Search for the cell housing the specified text and yield its (x, y) center coordinate. 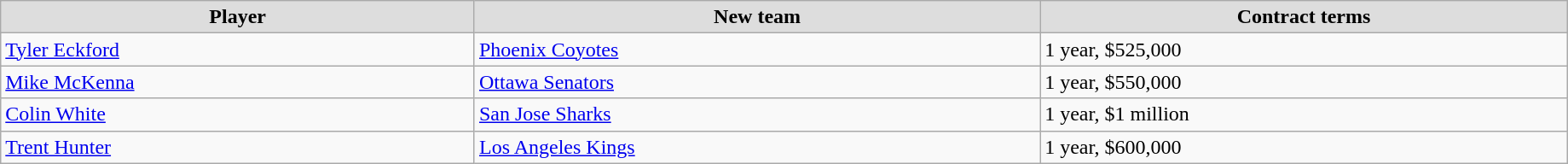
1 year, $550,000 (1305, 82)
Ottawa Senators (757, 82)
Los Angeles Kings (757, 147)
Trent Hunter (238, 147)
New team (757, 17)
Phoenix Coyotes (757, 50)
Colin White (238, 114)
1 year, $525,000 (1305, 50)
1 year, $1 million (1305, 114)
Mike McKenna (238, 82)
Tyler Eckford (238, 50)
Contract terms (1305, 17)
San Jose Sharks (757, 114)
Player (238, 17)
1 year, $600,000 (1305, 147)
